Locate the cell with the specified text and output its [X, Y] center coordinate. 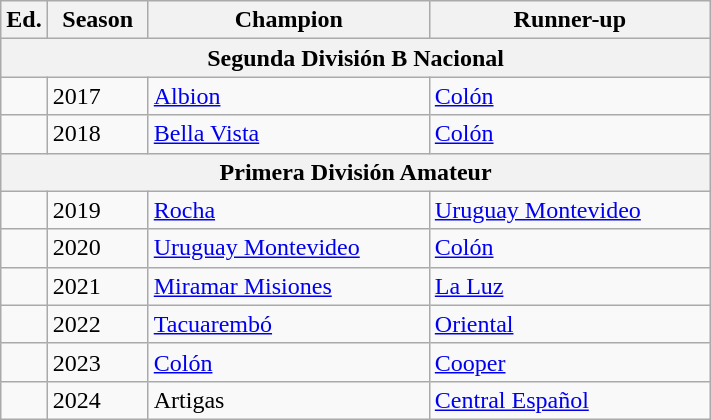
2024 [98, 400]
Primera División Amateur [356, 172]
2018 [98, 134]
Bella Vista [288, 134]
Oriental [570, 324]
Miramar Misiones [288, 286]
2022 [98, 324]
2019 [98, 210]
Segunda División B Nacional [356, 58]
La Luz [570, 286]
Rocha [288, 210]
2021 [98, 286]
Ed. [24, 20]
Albion [288, 96]
Champion [288, 20]
Tacuarembó [288, 324]
2020 [98, 248]
Central Español [570, 400]
Cooper [570, 362]
Artigas [288, 400]
Runner-up [570, 20]
2017 [98, 96]
Season [98, 20]
2023 [98, 362]
